Identify which cell holds the provided text, then report its [X, Y] central coordinate. 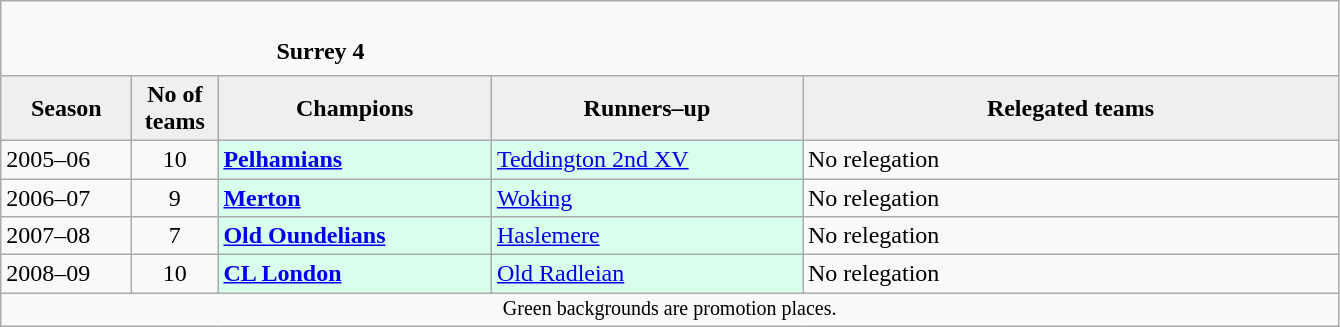
Season [66, 108]
Old Radleian [646, 274]
Merton [355, 197]
Old Oundelians [355, 236]
CL London [355, 274]
Relegated teams [1070, 108]
Teddington 2nd XV [646, 159]
2007–08 [66, 236]
2005–06 [66, 159]
7 [175, 236]
Pelhamians [355, 159]
Haslemere [646, 236]
Champions [355, 108]
2008–09 [66, 274]
No of teams [175, 108]
Runners–up [646, 108]
9 [175, 197]
Green backgrounds are promotion places. [670, 310]
Woking [646, 197]
2006–07 [66, 197]
